Find where the given text appears and provide that cell's center as [x, y] coordinate. 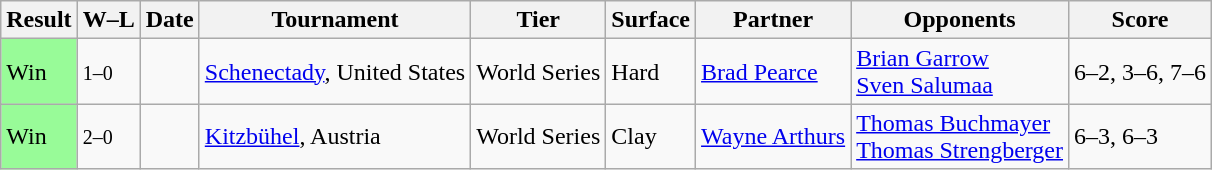
Opponents [960, 20]
2–0 [108, 136]
Kitzbühel, Austria [334, 136]
Brad Pearce [774, 72]
Clay [651, 136]
6–2, 3–6, 7–6 [1140, 72]
Date [170, 20]
W–L [108, 20]
Score [1140, 20]
Surface [651, 20]
Brian Garrow Sven Salumaa [960, 72]
Schenectady, United States [334, 72]
Hard [651, 72]
Thomas Buchmayer Thomas Strengberger [960, 136]
Result [39, 20]
6–3, 6–3 [1140, 136]
Partner [774, 20]
Wayne Arthurs [774, 136]
Tier [538, 20]
1–0 [108, 72]
Tournament [334, 20]
